Identify which cell holds the provided text, then report its (x, y) central coordinate. 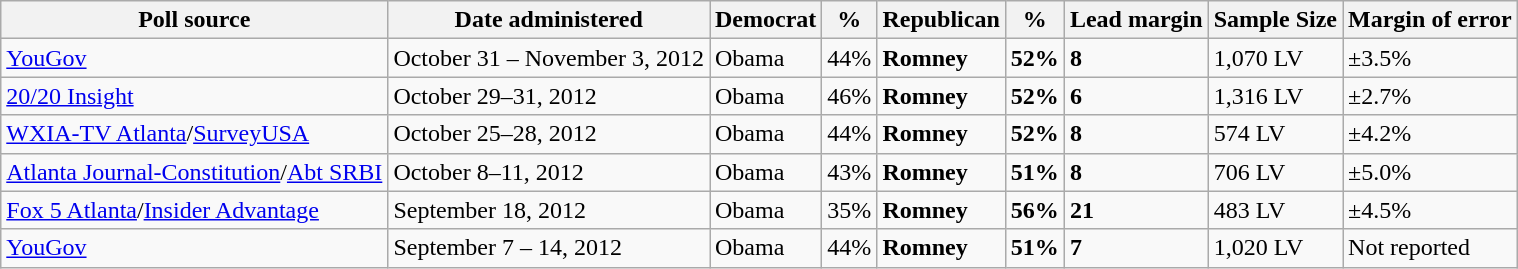
Date administered (549, 20)
20/20 Insight (194, 96)
Fox 5 Atlanta/Insider Advantage (194, 210)
September 7 – 14, 2012 (549, 248)
±3.5% (1430, 58)
7 (1136, 248)
September 18, 2012 (549, 210)
Poll source (194, 20)
October 31 – November 3, 2012 (549, 58)
1,316 LV (1275, 96)
October 29–31, 2012 (549, 96)
±5.0% (1430, 172)
WXIA-TV Atlanta/SurveyUSA (194, 134)
±4.2% (1430, 134)
Not reported (1430, 248)
1,070 LV (1275, 58)
706 LV (1275, 172)
±2.7% (1430, 96)
Atlanta Journal-Constitution/Abt SRBI (194, 172)
Margin of error (1430, 20)
October 25–28, 2012 (549, 134)
46% (850, 96)
Democrat (766, 20)
56% (1034, 210)
43% (850, 172)
574 LV (1275, 134)
Lead margin (1136, 20)
October 8–11, 2012 (549, 172)
Sample Size (1275, 20)
±4.5% (1430, 210)
1,020 LV (1275, 248)
21 (1136, 210)
483 LV (1275, 210)
Republican (941, 20)
6 (1136, 96)
35% (850, 210)
